For the text-containing cell, return its midpoint in [x, y] coordinate format. 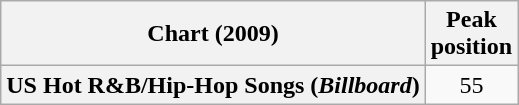
US Hot R&B/Hip-Hop Songs (Billboard) [213, 85]
Chart (2009) [213, 34]
Peakposition [471, 34]
55 [471, 85]
